Find where the given text appears and provide that cell's center as [x, y] coordinate. 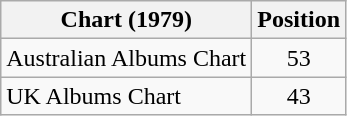
Chart (1979) [126, 20]
53 [299, 58]
UK Albums Chart [126, 96]
Australian Albums Chart [126, 58]
43 [299, 96]
Position [299, 20]
